Find where the given text appears and provide that cell's center as (X, Y) coordinate. 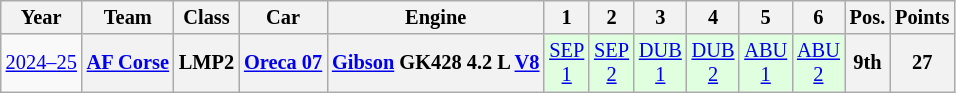
2 (612, 17)
ABU2 (818, 63)
AF Corse (128, 63)
ABU1 (766, 63)
Points (922, 17)
Car (283, 17)
Year (42, 17)
6 (818, 17)
Class (206, 17)
SEP1 (566, 63)
4 (714, 17)
27 (922, 63)
DUB1 (660, 63)
Team (128, 17)
Oreca 07 (283, 63)
Gibson GK428 4.2 L V8 (436, 63)
Engine (436, 17)
1 (566, 17)
SEP2 (612, 63)
9th (868, 63)
2024–25 (42, 63)
LMP2 (206, 63)
DUB2 (714, 63)
3 (660, 17)
Pos. (868, 17)
5 (766, 17)
